Search for the cell housing the specified text and yield its [x, y] center coordinate. 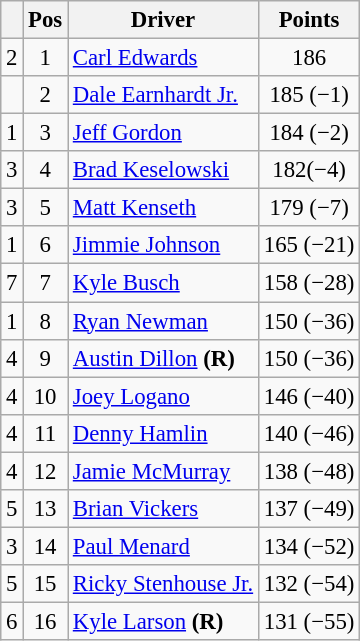
186 [308, 58]
Driver [164, 20]
182(−4) [308, 170]
137 (−49) [308, 509]
Carl Edwards [164, 58]
Jimmie Johnson [164, 245]
179 (−7) [308, 208]
Brian Vickers [164, 509]
134 (−52) [308, 546]
Kyle Busch [164, 283]
184 (−2) [308, 133]
8 [46, 321]
Matt Kenseth [164, 208]
11 [46, 433]
Ricky Stenhouse Jr. [164, 584]
9 [46, 358]
Joey Logano [164, 396]
Jeff Gordon [164, 133]
165 (−21) [308, 245]
146 (−40) [308, 396]
Ryan Newman [164, 321]
131 (−55) [308, 621]
Brad Keselowski [164, 170]
16 [46, 621]
Jamie McMurray [164, 471]
12 [46, 471]
14 [46, 546]
Denny Hamlin [164, 433]
140 (−46) [308, 433]
10 [46, 396]
138 (−48) [308, 471]
Pos [46, 20]
Points [308, 20]
Austin Dillon (R) [164, 358]
132 (−54) [308, 584]
158 (−28) [308, 283]
Paul Menard [164, 546]
15 [46, 584]
185 (−1) [308, 95]
Kyle Larson (R) [164, 621]
13 [46, 509]
Dale Earnhardt Jr. [164, 95]
